Locate the cell with the specified text and output its (x, y) center coordinate. 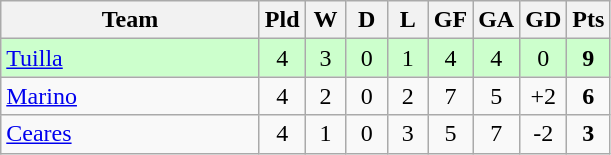
-2 (544, 134)
Ceares (130, 134)
W (326, 20)
9 (588, 58)
Marino (130, 96)
Pts (588, 20)
D (366, 20)
Tuilla (130, 58)
L (408, 20)
6 (588, 96)
Team (130, 20)
+2 (544, 96)
GF (450, 20)
Pld (282, 20)
GA (496, 20)
GD (544, 20)
